From the cell containing the given text, extract its center point as [X, Y] coordinate. 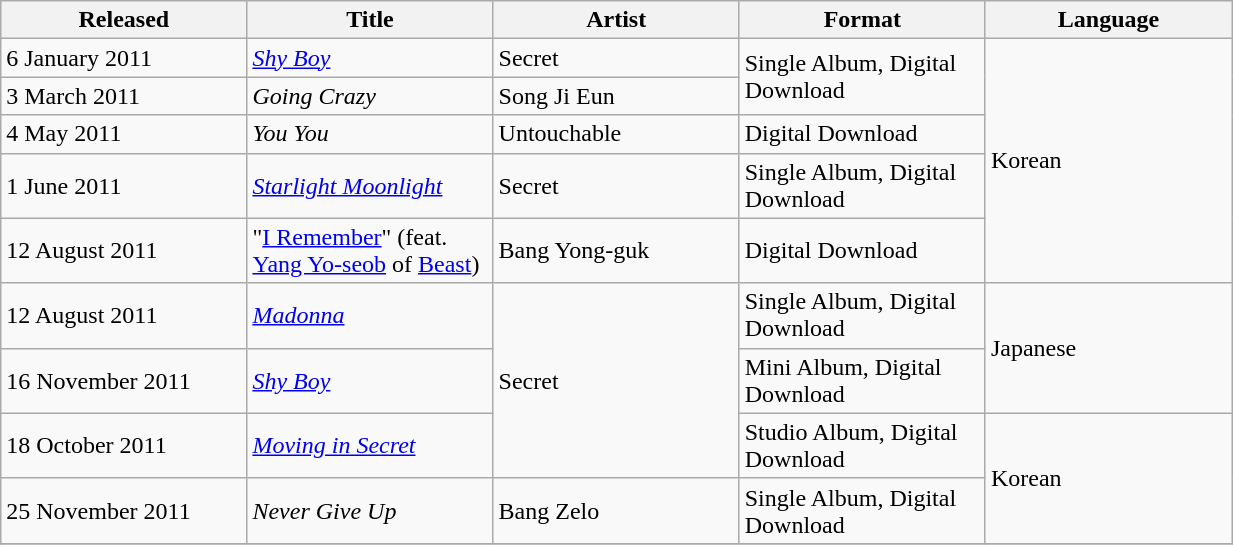
Mini Album, Digital Download [862, 380]
Released [124, 20]
Studio Album, Digital Download [862, 446]
"I Remember" (feat. Yang Yo-seob of Beast) [370, 250]
Title [370, 20]
Moving in Secret [370, 446]
3 March 2011 [124, 96]
Bang Yong-guk [616, 250]
You You [370, 134]
Starlight Moonlight [370, 186]
Untouchable [616, 134]
18 October 2011 [124, 446]
1 June 2011 [124, 186]
Language [1108, 20]
Bang Zelo [616, 510]
Madonna [370, 316]
Artist [616, 20]
16 November 2011 [124, 380]
Never Give Up [370, 510]
Japanese [1108, 348]
Going Crazy [370, 96]
6 January 2011 [124, 58]
Song Ji Eun [616, 96]
25 November 2011 [124, 510]
Format [862, 20]
4 May 2011 [124, 134]
